Extract the (x, y) coordinate from the center of the cell holding the provided text.  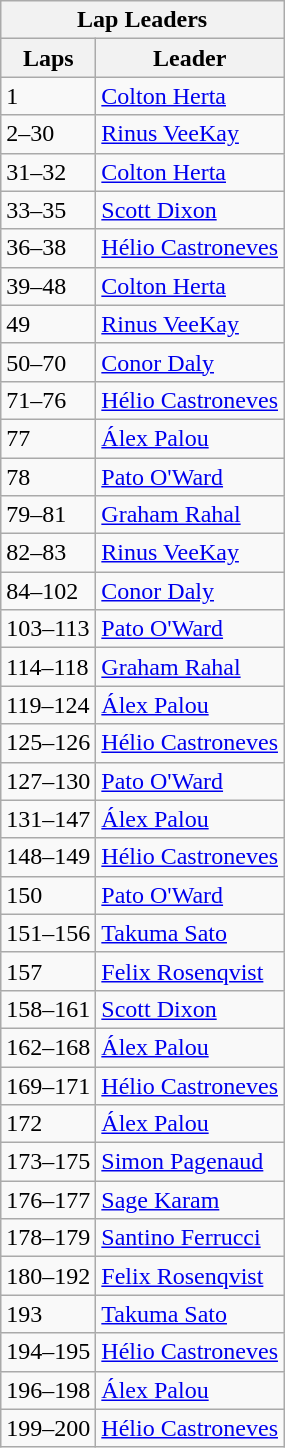
193 (48, 1314)
49 (48, 324)
158–161 (48, 1009)
157 (48, 971)
148–149 (48, 857)
84–102 (48, 591)
162–168 (48, 1047)
36–38 (48, 248)
79–81 (48, 515)
50–70 (48, 362)
Lap Leaders (142, 20)
82–83 (48, 553)
103–113 (48, 629)
176–177 (48, 1200)
180–192 (48, 1276)
31–32 (48, 172)
131–147 (48, 819)
77 (48, 438)
1 (48, 96)
172 (48, 1124)
150 (48, 895)
199–200 (48, 1428)
196–198 (48, 1390)
194–195 (48, 1352)
71–76 (48, 400)
169–171 (48, 1085)
173–175 (48, 1162)
127–130 (48, 781)
Laps (48, 58)
Leader (190, 58)
125–126 (48, 743)
39–48 (48, 286)
114–118 (48, 667)
Simon Pagenaud (190, 1162)
2–30 (48, 134)
119–124 (48, 705)
Santino Ferrucci (190, 1238)
178–179 (48, 1238)
151–156 (48, 933)
78 (48, 477)
33–35 (48, 210)
Sage Karam (190, 1200)
